Output the (x, y) coordinate of the center of the cell containing the given text.  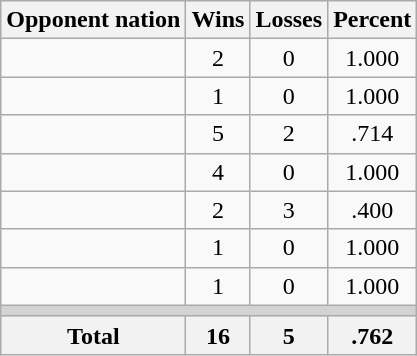
Percent (372, 20)
Losses (289, 20)
.714 (372, 134)
Total (94, 335)
3 (289, 210)
.400 (372, 210)
Opponent nation (94, 20)
4 (218, 172)
.762 (372, 335)
16 (218, 335)
Wins (218, 20)
